Scan for the cell matching the given text and deliver its [x, y] coordinate at center. 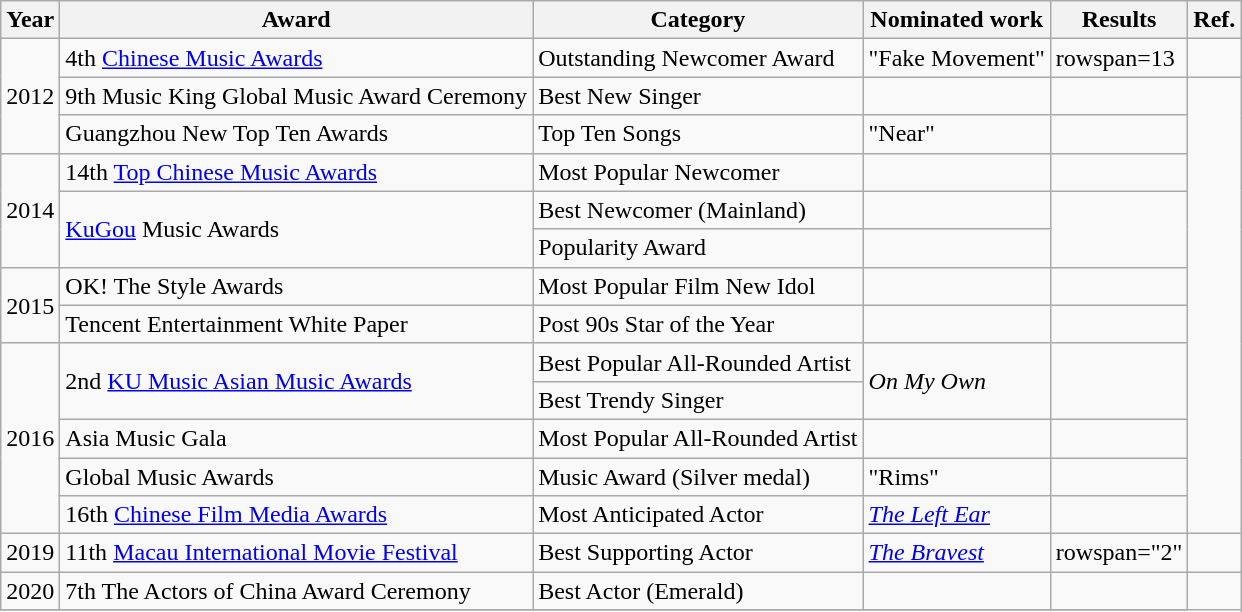
rowspan=13 [1119, 58]
KuGou Music Awards [296, 229]
"Near" [956, 134]
The Bravest [956, 553]
2012 [30, 96]
11th Macau International Movie Festival [296, 553]
Global Music Awards [296, 477]
9th Music King Global Music Award Ceremony [296, 96]
Award [296, 20]
Best Actor (Emerald) [698, 591]
Most Popular Film New Idol [698, 286]
2014 [30, 210]
Top Ten Songs [698, 134]
"Rims" [956, 477]
Music Award (Silver medal) [698, 477]
Most Anticipated Actor [698, 515]
Popularity Award [698, 248]
Tencent Entertainment White Paper [296, 324]
Best Newcomer (Mainland) [698, 210]
Nominated work [956, 20]
2nd KU Music Asian Music Awards [296, 381]
Most Popular Newcomer [698, 172]
Best Supporting Actor [698, 553]
Results [1119, 20]
Guangzhou New Top Ten Awards [296, 134]
Most Popular All-Rounded Artist [698, 438]
Outstanding Newcomer Award [698, 58]
7th The Actors of China Award Ceremony [296, 591]
Best Trendy Singer [698, 400]
On My Own [956, 381]
"Fake Movement" [956, 58]
rowspan="2" [1119, 553]
14th Top Chinese Music Awards [296, 172]
OK! The Style Awards [296, 286]
2020 [30, 591]
2015 [30, 305]
16th Chinese Film Media Awards [296, 515]
Best New Singer [698, 96]
Year [30, 20]
Post 90s Star of the Year [698, 324]
2019 [30, 553]
Best Popular All-Rounded Artist [698, 362]
2016 [30, 438]
The Left Ear [956, 515]
4th Chinese Music Awards [296, 58]
Category [698, 20]
Asia Music Gala [296, 438]
Ref. [1214, 20]
